Determine the (x, y) coordinate at the center of the cell enclosing the given text.  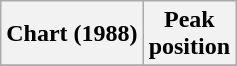
Chart (1988) (72, 34)
Peak position (189, 34)
